Return (x, y) of the center of cell containing provided text 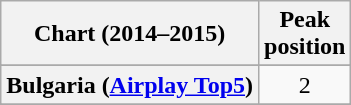
Chart (2014–2015) (130, 34)
Bulgaria (Airplay Top5) (130, 85)
2 (305, 85)
Peakposition (305, 34)
